Locate the cell with the specified text and output its (x, y) center coordinate. 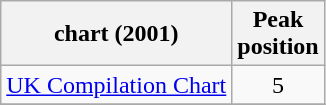
UK Compilation Chart (116, 85)
Peakposition (278, 34)
chart (2001) (116, 34)
5 (278, 85)
